Scan for the cell matching the given text and deliver its (x, y) coordinate at center. 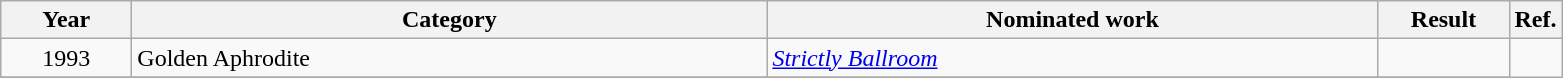
Nominated work (1072, 20)
Result (1444, 20)
Strictly Ballroom (1072, 58)
Golden Aphrodite (450, 58)
1993 (66, 58)
Category (450, 20)
Ref. (1536, 20)
Year (66, 20)
